Scan for the cell matching the given text and deliver its [x, y] coordinate at center. 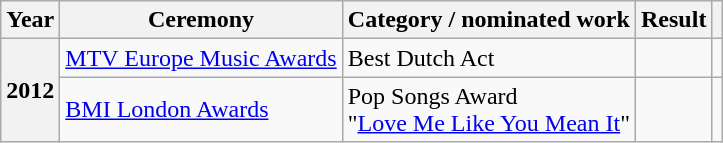
Year [30, 20]
Pop Songs Award "Love Me Like You Mean It" [488, 110]
Category / nominated work [488, 20]
Ceremony [201, 20]
MTV Europe Music Awards [201, 58]
Best Dutch Act [488, 58]
Result [674, 20]
BMI London Awards [201, 110]
2012 [30, 90]
